For the text-containing cell, return its midpoint in (x, y) coordinate format. 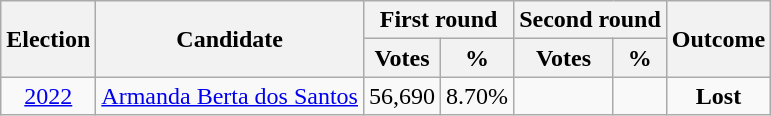
Election (48, 39)
Armanda Berta dos Santos (230, 96)
Second round (590, 20)
Outcome (718, 39)
First round (438, 20)
2022 (48, 96)
Candidate (230, 39)
8.70% (478, 96)
Lost (718, 96)
56,690 (402, 96)
